Detect which cell encompasses the target text, then output its (x, y) center coordinate. 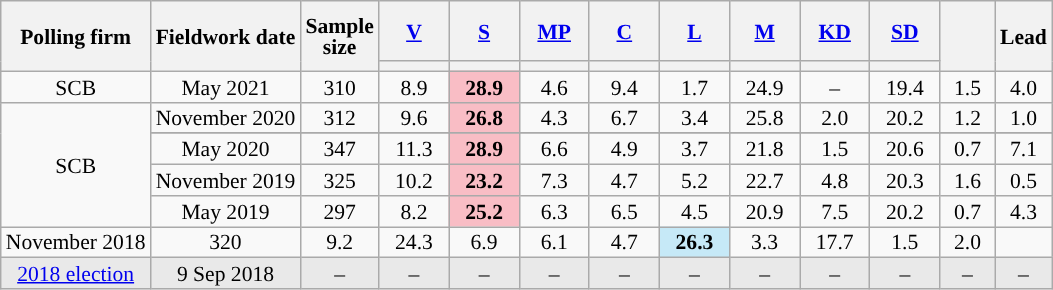
9 Sep 2018 (226, 274)
6.6 (554, 150)
6.1 (554, 242)
20.9 (765, 212)
25.8 (765, 118)
Samplesize (339, 36)
19.4 (905, 86)
297 (339, 212)
310 (339, 86)
KD (835, 31)
8.2 (414, 212)
3.7 (694, 150)
24.3 (414, 242)
17.7 (835, 242)
May 2020 (226, 150)
7.1 (1024, 150)
9.6 (414, 118)
3.4 (694, 118)
4.0 (1024, 86)
4.6 (554, 86)
Lead (1024, 36)
22.7 (765, 180)
L (694, 31)
9.4 (624, 86)
10.2 (414, 180)
C (624, 31)
25.2 (484, 212)
2018 election (76, 274)
1.7 (694, 86)
MP (554, 31)
Polling firm (76, 36)
5.2 (694, 180)
9.2 (339, 242)
347 (339, 150)
20.3 (905, 180)
0.5 (1024, 180)
20.6 (905, 150)
V (414, 31)
312 (339, 118)
4.8 (835, 180)
26.8 (484, 118)
3.3 (765, 242)
November 2019 (226, 180)
November 2020 (226, 118)
1.0 (1024, 118)
6.7 (624, 118)
May 2019 (226, 212)
26.3 (694, 242)
6.9 (484, 242)
4.5 (694, 212)
4.9 (624, 150)
325 (339, 180)
320 (226, 242)
7.5 (835, 212)
S (484, 31)
Fieldwork date (226, 36)
May 2021 (226, 86)
11.3 (414, 150)
1.6 (968, 180)
24.9 (765, 86)
23.2 (484, 180)
21.8 (765, 150)
7.3 (554, 180)
6.3 (554, 212)
SD (905, 31)
6.5 (624, 212)
November 2018 (76, 242)
M (765, 31)
8.9 (414, 86)
1.2 (968, 118)
